Detect which cell encompasses the target text, then output its [x, y] center coordinate. 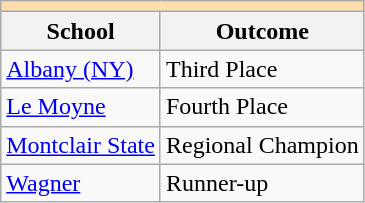
Runner-up [262, 183]
Third Place [262, 69]
Albany (NY) [81, 69]
Fourth Place [262, 107]
Le Moyne [81, 107]
Wagner [81, 183]
Outcome [262, 31]
Regional Champion [262, 145]
School [81, 31]
Montclair State [81, 145]
